Detect which cell encompasses the target text, then output its [X, Y] center coordinate. 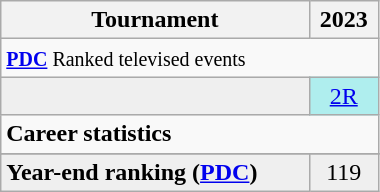
PDC Ranked televised events [190, 58]
2R [344, 96]
Year-end ranking (PDC) [155, 172]
Tournament [155, 20]
119 [344, 172]
Career statistics [190, 134]
2023 [344, 20]
